Determine the [x, y] coordinate at the center of the cell enclosing the given text.  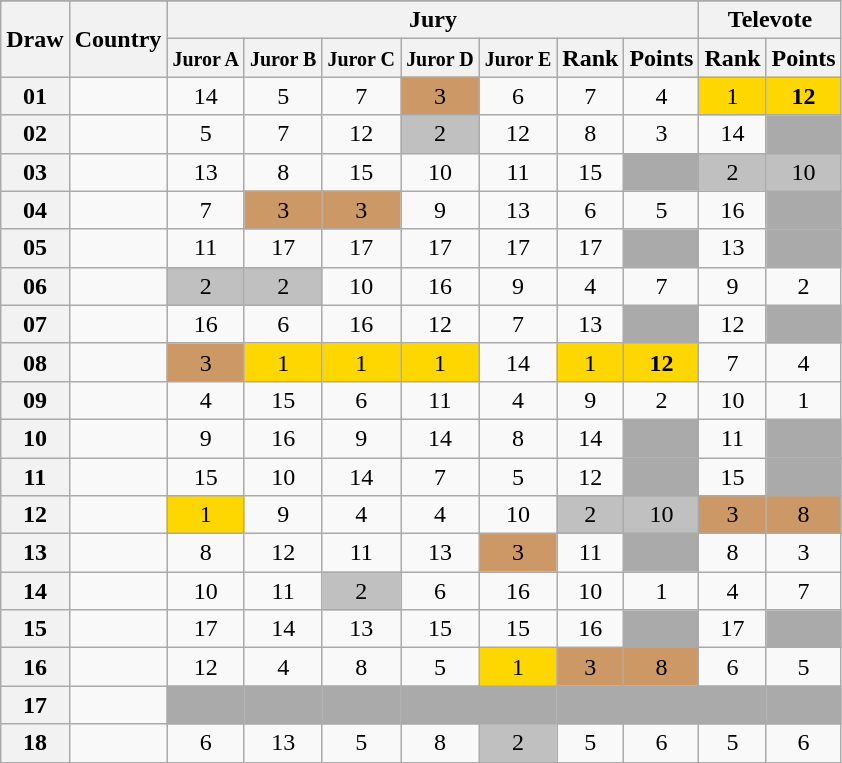
Juror C [362, 58]
Juror D [440, 58]
Juror B [283, 58]
Jury [433, 20]
18 [35, 743]
03 [35, 172]
04 [35, 210]
02 [35, 134]
07 [35, 324]
05 [35, 248]
Draw [35, 39]
Televote [770, 20]
01 [35, 96]
Juror E [518, 58]
08 [35, 362]
Juror A [206, 58]
06 [35, 286]
Country [118, 39]
09 [35, 400]
